Find where the given text appears and provide that cell's center as (X, Y) coordinate. 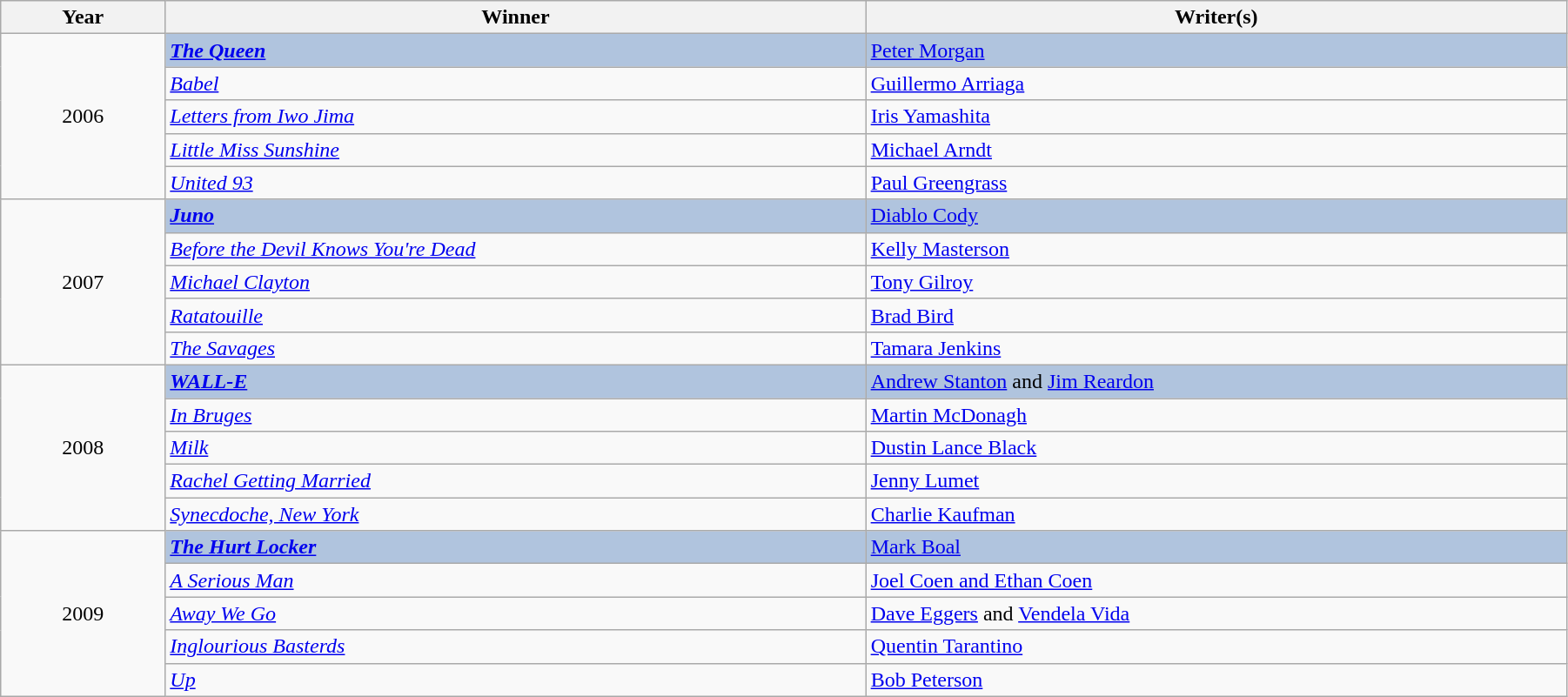
Writer(s) (1216, 17)
Andrew Stanton and Jim Reardon (1216, 381)
2008 (84, 447)
Winner (515, 17)
2006 (84, 117)
Guillermo Arriaga (1216, 84)
Quentin Tarantino (1216, 647)
Up (515, 680)
Diablo Cody (1216, 216)
Rachel Getting Married (515, 481)
A Serious Man (515, 580)
Michael Arndt (1216, 150)
Dave Eggers and Vendela Vida (1216, 613)
United 93 (515, 183)
Peter Morgan (1216, 50)
Tamara Jenkins (1216, 348)
2007 (84, 282)
Mark Boal (1216, 547)
Bob Peterson (1216, 680)
Kelly Masterson (1216, 249)
Year (84, 17)
Ratatouille (515, 315)
Jenny Lumet (1216, 481)
Michael Clayton (515, 282)
Tony Gilroy (1216, 282)
WALL-E (515, 381)
Paul Greengrass (1216, 183)
Juno (515, 216)
Synecdoche, New York (515, 514)
Before the Devil Knows You're Dead (515, 249)
Joel Coen and Ethan Coen (1216, 580)
The Hurt Locker (515, 547)
Babel (515, 84)
Little Miss Sunshine (515, 150)
Inglourious Basterds (515, 647)
The Savages (515, 348)
Iris Yamashita (1216, 117)
Brad Bird (1216, 315)
Letters from Iwo Jima (515, 117)
The Queen (515, 50)
Away We Go (515, 613)
Martin McDonagh (1216, 415)
2009 (84, 613)
Dustin Lance Black (1216, 448)
Charlie Kaufman (1216, 514)
In Bruges (515, 415)
Milk (515, 448)
